Detect which cell encompasses the target text, then output its [x, y] center coordinate. 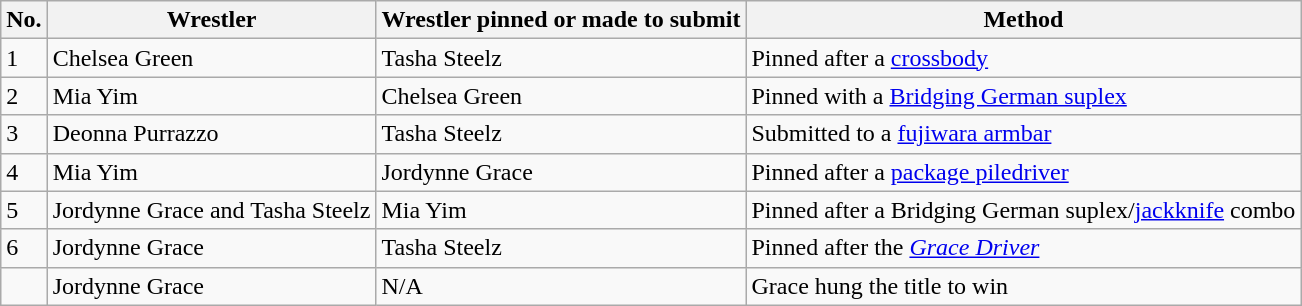
4 [24, 172]
Pinned with a Bridging German suplex [1024, 96]
No. [24, 20]
Pinned after a crossbody [1024, 58]
Grace hung the title to win [1024, 286]
1 [24, 58]
6 [24, 248]
Submitted to a fujiwara armbar [1024, 134]
Wrestler [212, 20]
Pinned after the Grace Driver [1024, 248]
2 [24, 96]
Method [1024, 20]
5 [24, 210]
Pinned after a Bridging German suplex/jackknife combo [1024, 210]
Deonna Purrazzo [212, 134]
N/A [561, 286]
Wrestler pinned or made to submit [561, 20]
3 [24, 134]
Pinned after a package piledriver [1024, 172]
Jordynne Grace and Tasha Steelz [212, 210]
